Detect which cell encompasses the target text, then output its (x, y) center coordinate. 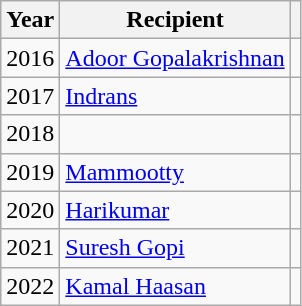
2017 (30, 96)
Mammootty (175, 172)
Harikumar (175, 210)
Recipient (175, 20)
Year (30, 20)
2021 (30, 248)
2016 (30, 58)
2019 (30, 172)
2022 (30, 286)
Suresh Gopi (175, 248)
2020 (30, 210)
Kamal Haasan (175, 286)
Adoor Gopalakrishnan (175, 58)
2018 (30, 134)
Indrans (175, 96)
